Search for the cell housing the specified text and yield its [x, y] center coordinate. 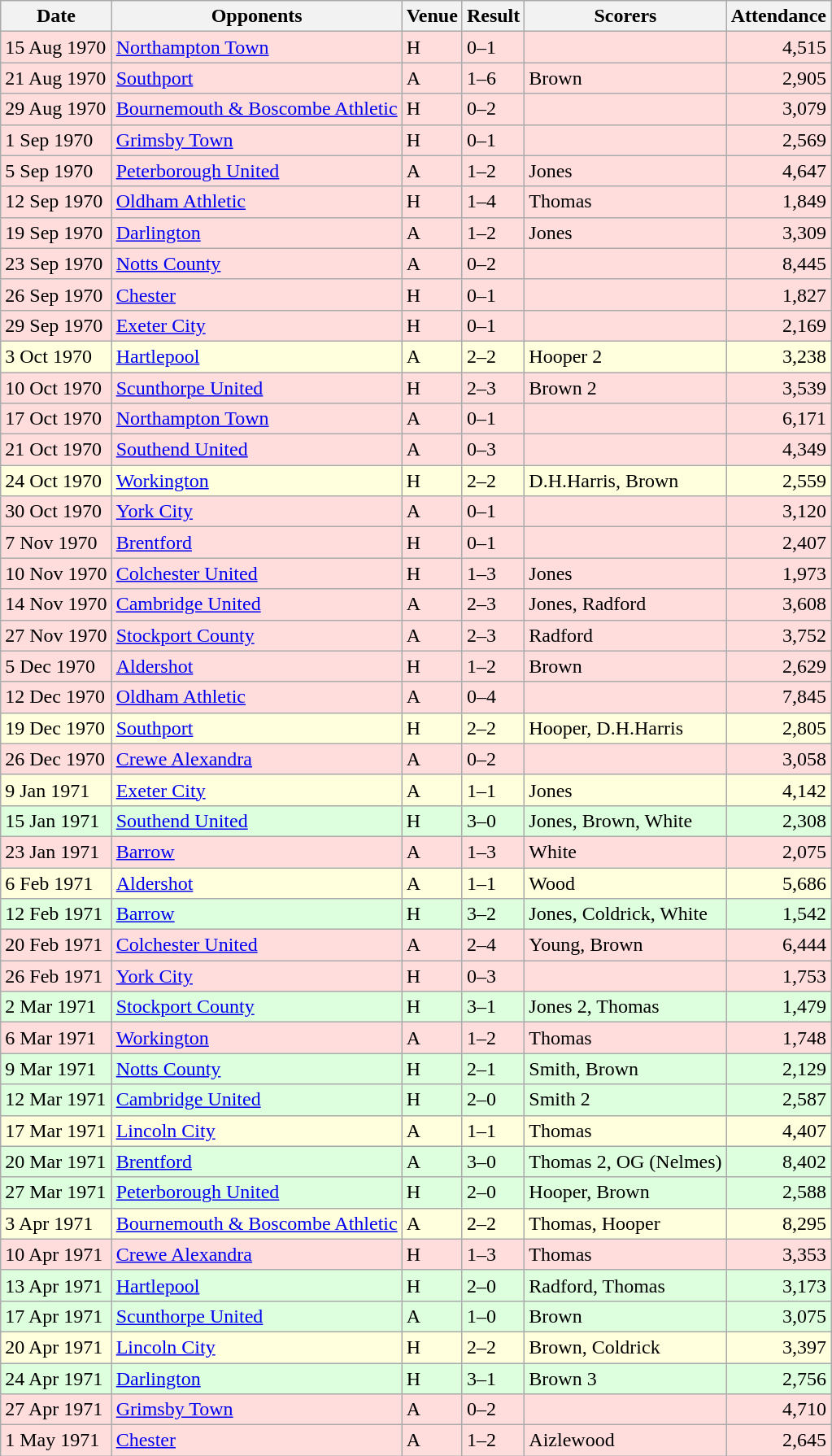
10 Nov 1970 [56, 573]
1,973 [778, 573]
2–4 [493, 945]
2,588 [778, 1192]
5 Dec 1970 [56, 666]
2,629 [778, 666]
Aizlewood [625, 1441]
1 May 1971 [56, 1441]
17 Apr 1971 [56, 1316]
Brown, Coldrick [625, 1347]
1–0 [493, 1316]
17 Mar 1971 [56, 1131]
27 Apr 1971 [56, 1410]
4,142 [778, 790]
1,753 [778, 976]
4,710 [778, 1410]
14 Nov 1970 [56, 604]
4,407 [778, 1131]
6 Mar 1971 [56, 1038]
Wood [625, 883]
2–1 [493, 1069]
5 Sep 1970 [56, 171]
3,120 [778, 512]
Smith 2 [625, 1100]
Result [493, 16]
Smith, Brown [625, 1069]
7 Nov 1970 [56, 543]
Jones, Coldrick, White [625, 914]
12 Dec 1970 [56, 697]
19 Sep 1970 [56, 233]
Jones, Radford [625, 604]
4,647 [778, 171]
3,075 [778, 1316]
2,559 [778, 481]
Venue [432, 16]
Hooper, Brown [625, 1192]
19 Dec 1970 [56, 728]
3,079 [778, 109]
White [625, 852]
Thomas, Hooper [625, 1223]
3 Apr 1971 [56, 1223]
Jones, Brown, White [625, 821]
3,058 [778, 759]
17 Oct 1970 [56, 419]
Scorers [625, 16]
6 Feb 1971 [56, 883]
10 Apr 1971 [56, 1254]
2,075 [778, 852]
2,569 [778, 140]
3,539 [778, 388]
Jones 2, Thomas [625, 1007]
Brown 2 [625, 388]
21 Aug 1970 [56, 78]
20 Mar 1971 [56, 1162]
1–6 [493, 78]
3,752 [778, 635]
2 Mar 1971 [56, 1007]
2,756 [778, 1379]
8,445 [778, 264]
27 Mar 1971 [56, 1192]
2,587 [778, 1100]
4,515 [778, 47]
26 Sep 1970 [56, 294]
26 Feb 1971 [56, 976]
10 Oct 1970 [56, 388]
3–2 [493, 914]
21 Oct 1970 [56, 450]
1,542 [778, 914]
3,608 [778, 604]
0–4 [493, 697]
1,827 [778, 294]
3 Oct 1970 [56, 356]
Attendance [778, 16]
3,353 [778, 1254]
Thomas 2, OG (Nelmes) [625, 1162]
1,849 [778, 202]
20 Apr 1971 [56, 1347]
1,748 [778, 1038]
Hooper, D.H.Harris [625, 728]
20 Feb 1971 [56, 945]
Young, Brown [625, 945]
6,171 [778, 419]
1–4 [493, 202]
8,402 [778, 1162]
Brown 3 [625, 1379]
2,805 [778, 728]
3,173 [778, 1285]
6,444 [778, 945]
24 Apr 1971 [56, 1379]
9 Mar 1971 [56, 1069]
1 Sep 1970 [56, 140]
12 Sep 1970 [56, 202]
4,349 [778, 450]
Date [56, 16]
3,397 [778, 1347]
2,407 [778, 543]
26 Dec 1970 [56, 759]
29 Aug 1970 [56, 109]
15 Aug 1970 [56, 47]
5,686 [778, 883]
30 Oct 1970 [56, 512]
3,238 [778, 356]
Radford, Thomas [625, 1285]
2,308 [778, 821]
2,645 [778, 1441]
24 Oct 1970 [56, 481]
D.H.Harris, Brown [625, 481]
2,129 [778, 1069]
Hooper 2 [625, 356]
12 Feb 1971 [56, 914]
Radford [625, 635]
3,309 [778, 233]
8,295 [778, 1223]
23 Sep 1970 [56, 264]
7,845 [778, 697]
29 Sep 1970 [56, 325]
12 Mar 1971 [56, 1100]
13 Apr 1971 [56, 1285]
27 Nov 1970 [56, 635]
9 Jan 1971 [56, 790]
15 Jan 1971 [56, 821]
1,479 [778, 1007]
2,905 [778, 78]
2,169 [778, 325]
23 Jan 1971 [56, 852]
Opponents [257, 16]
